Determine the [X, Y] coordinate at the center of the cell enclosing the given text.  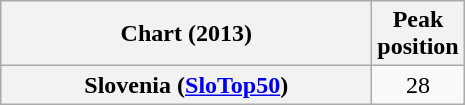
28 [418, 85]
Chart (2013) [186, 34]
Slovenia (SloTop50) [186, 85]
Peakposition [418, 34]
